Scan for the cell matching the given text and deliver its (x, y) coordinate at center. 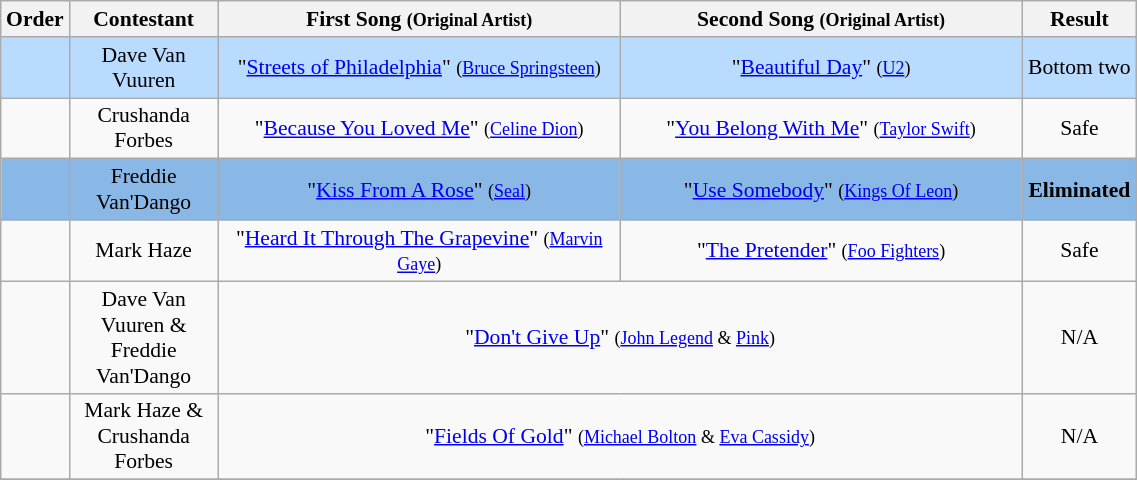
Bottom two (1080, 68)
Eliminated (1080, 190)
Result (1080, 19)
"Heard It Through The Grapevine" (Marvin Gaye) (419, 250)
"Streets of Philadelphia" (Bruce Springsteen) (419, 68)
Second Song (Original Artist) (821, 19)
"Kiss From A Rose" (Seal) (419, 190)
Contestant (144, 19)
"The Pretender" (Foo Fighters) (821, 250)
"Fields Of Gold" (Michael Bolton & Eva Cassidy) (620, 436)
"Beautiful Day" (U2) (821, 68)
Dave Van Vuuren & Freddie Van'Dango (144, 337)
Dave Van Vuuren (144, 68)
"You Belong With Me" (Taylor Swift) (821, 128)
Mark Haze (144, 250)
"Use Somebody" (Kings Of Leon) (821, 190)
Order (35, 19)
"Because You Loved Me" (Celine Dion) (419, 128)
Freddie Van'Dango (144, 190)
"Don't Give Up" (John Legend & Pink) (620, 337)
First Song (Original Artist) (419, 19)
Mark Haze & Crushanda Forbes (144, 436)
Crushanda Forbes (144, 128)
